Find where the given text appears and provide that cell's center as (x, y) coordinate. 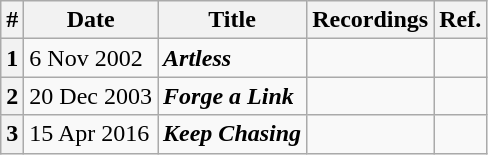
Recordings (370, 20)
Keep Chasing (232, 134)
Forge a Link (232, 96)
Ref. (460, 20)
Artless (232, 58)
Date (91, 20)
3 (12, 134)
2 (12, 96)
20 Dec 2003 (91, 96)
6 Nov 2002 (91, 58)
# (12, 20)
15 Apr 2016 (91, 134)
1 (12, 58)
Title (232, 20)
